Provide the (x, y) coordinate of the cell's center where the given text is located.  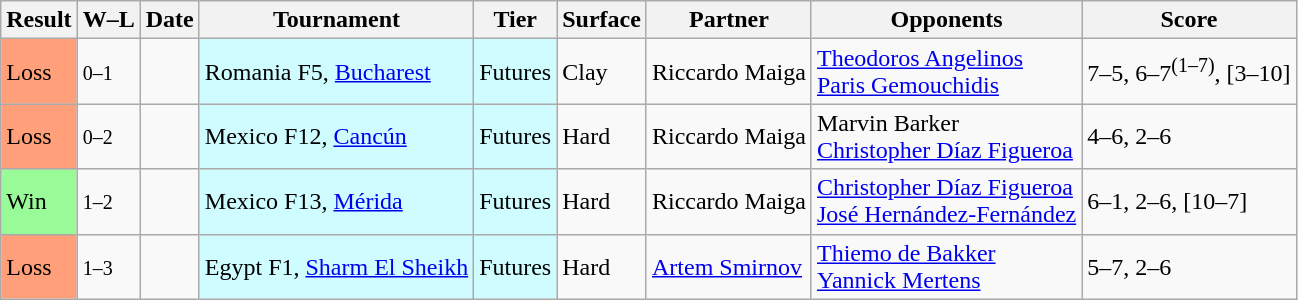
6–1, 2–6, [10–7] (1189, 202)
Romania F5, Bucharest (336, 72)
Win (39, 202)
Thiemo de Bakker Yannick Mertens (946, 266)
Partner (728, 20)
Mexico F13, Mérida (336, 202)
Artem Smirnov (728, 266)
7–5, 6–7(1–7), [3–10] (1189, 72)
1–3 (108, 266)
Tier (516, 20)
Date (170, 20)
Tournament (336, 20)
0–2 (108, 136)
Result (39, 20)
1–2 (108, 202)
Egypt F1, Sharm El Sheikh (336, 266)
5–7, 2–6 (1189, 266)
W–L (108, 20)
0–1 (108, 72)
Christopher Díaz Figueroa José Hernández-Fernández (946, 202)
Marvin Barker Christopher Díaz Figueroa (946, 136)
Opponents (946, 20)
Theodoros Angelinos Paris Gemouchidis (946, 72)
4–6, 2–6 (1189, 136)
Score (1189, 20)
Mexico F12, Cancún (336, 136)
Surface (602, 20)
Clay (602, 72)
